Pinpoint the cell where the given text exists, returning its (x, y) midpoint coordinate. 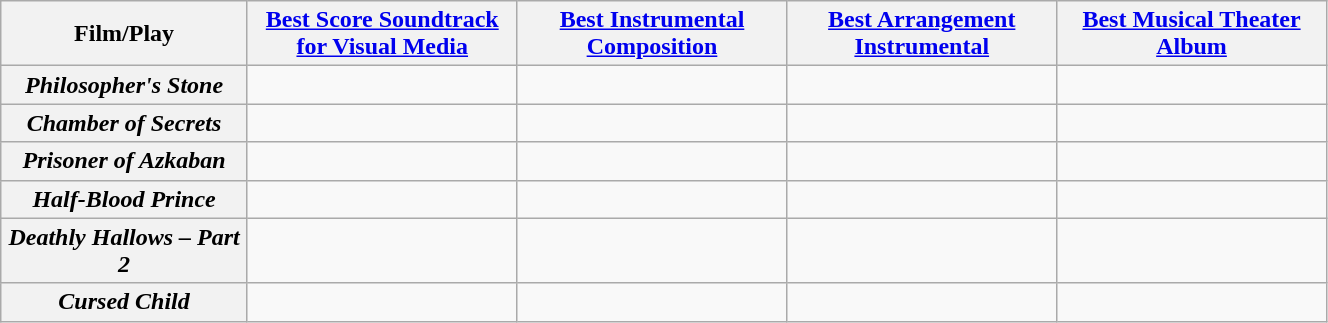
Cursed Child (124, 302)
Chamber of Secrets (124, 123)
Best Instrumental Composition (652, 34)
Half-Blood Prince (124, 199)
Best Score Soundtrack for Visual Media (382, 34)
Best Musical Theater Album (1192, 34)
Deathly Hallows – Part 2 (124, 250)
Film/Play (124, 34)
Best Arrangement Instrumental (922, 34)
Prisoner of Azkaban (124, 161)
Philosopher's Stone (124, 85)
